Return the (X, Y) coordinate for the center point of the cell that contains the specified text.  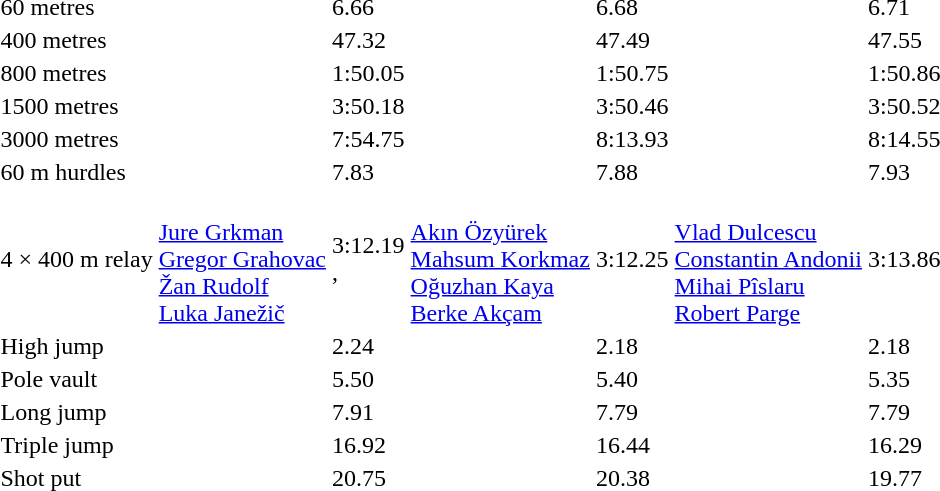
3:12.19, (368, 259)
5.50 (368, 379)
47.32 (368, 40)
3:12.25 (632, 259)
5.40 (632, 379)
3:50.18 (368, 106)
7.91 (368, 412)
3:50.46 (632, 106)
2.24 (368, 346)
2.18 (632, 346)
7.88 (632, 172)
1:50.75 (632, 73)
7.83 (368, 172)
Akın ÖzyürekMahsum KorkmazOğuzhan KayaBerke Akçam (500, 259)
Jure GrkmanGregor GrahovacŽan RudolfLuka Janežič (242, 259)
8:13.93 (632, 139)
7.79 (632, 412)
1:50.05 (368, 73)
7:54.75 (368, 139)
47.49 (632, 40)
16.92 (368, 445)
Vlad DulcescuConstantin AndoniiMihai PîslaruRobert Parge (768, 259)
16.44 (632, 445)
